Extract the (X, Y) coordinate from the center of the cell holding the provided text.  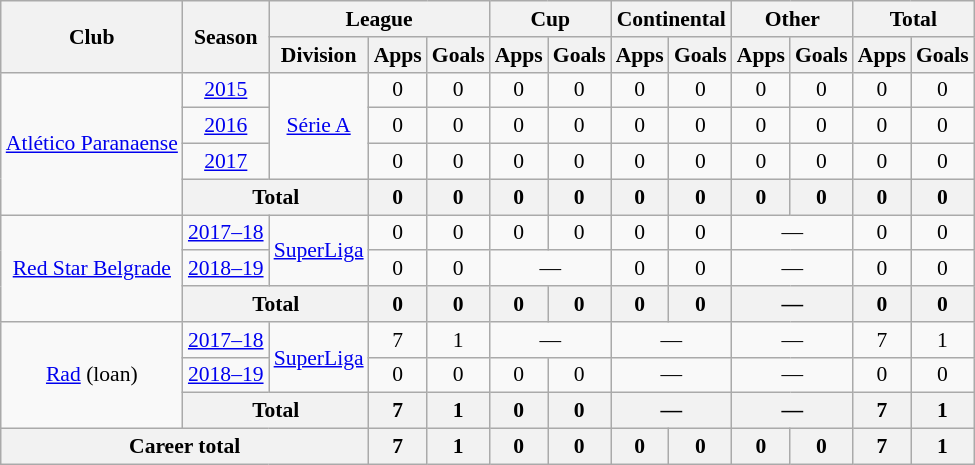
Série A (319, 126)
Atlético Paranaense (92, 143)
2016 (226, 126)
Division (319, 55)
Other (792, 19)
Season (226, 36)
Club (92, 36)
2015 (226, 90)
Cup (550, 19)
Continental (672, 19)
Red Star Belgrade (92, 268)
League (380, 19)
Rad (loan) (92, 376)
Career total (185, 447)
2017 (226, 162)
